For the text-containing cell, return its midpoint in [x, y] coordinate format. 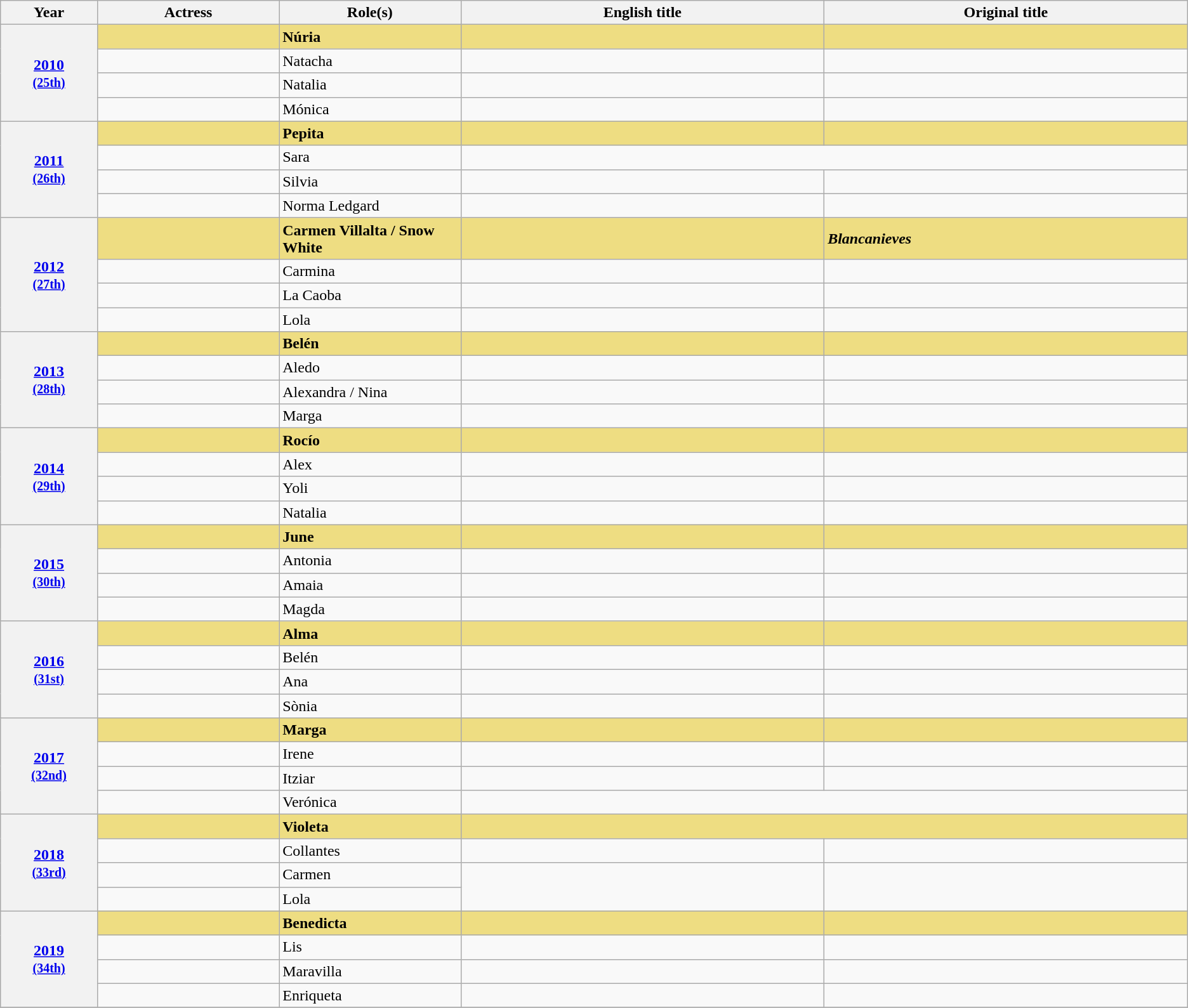
Carmen Villalta / Snow White [370, 239]
Ana [370, 681]
Norma Ledgard [370, 206]
Aledo [370, 368]
2018 (33rd) [49, 863]
Maravilla [370, 971]
Enriqueta [370, 995]
Original title [1006, 13]
2014 (29th) [49, 476]
Carmina [370, 271]
Irene [370, 754]
Role(s) [370, 13]
Alma [370, 633]
Benedicta [370, 923]
Blancanieves [1006, 239]
Alex [370, 464]
2010 (25th) [49, 73]
Year [49, 13]
Actress [188, 13]
2013 (28th) [49, 380]
2017 (32nd) [49, 766]
Magda [370, 609]
2015 (30th) [49, 573]
Yoli [370, 488]
Antonia [370, 561]
Itziar [370, 778]
Lis [370, 947]
Silvia [370, 181]
Verónica [370, 802]
La Caoba [370, 295]
Pepita [370, 133]
Rocío [370, 440]
Violeta [370, 827]
Sara [370, 157]
June [370, 537]
2019 (34th) [49, 959]
2011 (26th) [49, 169]
Carmen [370, 875]
Mónica [370, 109]
Sònia [370, 706]
Amaia [370, 585]
2016 (31st) [49, 669]
Collantes [370, 851]
2012 (27th) [49, 274]
English title [642, 13]
Alexandra / Nina [370, 392]
Núria [370, 37]
Natacha [370, 61]
